Pinpoint the cell where the given text exists, returning its [x, y] midpoint coordinate. 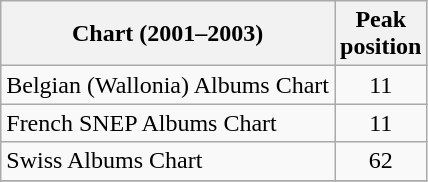
Peakposition [380, 34]
62 [380, 161]
Swiss Albums Chart [168, 161]
Belgian (Wallonia) Albums Chart [168, 85]
Chart (2001–2003) [168, 34]
French SNEP Albums Chart [168, 123]
